Search for the cell housing the specified text and yield its (X, Y) center coordinate. 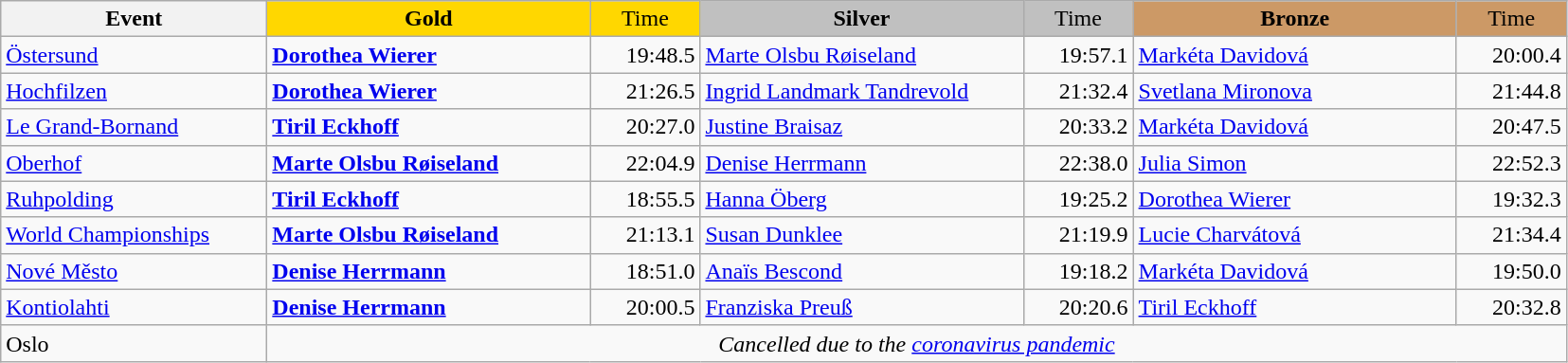
Event (135, 19)
21:32.4 (1078, 91)
Hochfilzen (135, 91)
Susan Dunklee (862, 235)
22:52.3 (1511, 163)
Nové Město (135, 271)
Le Grand-Bornand (135, 127)
Lucie Charvátová (1294, 235)
20:47.5 (1511, 127)
19:48.5 (645, 55)
19:32.3 (1511, 199)
20:20.6 (1078, 307)
21:34.4 (1511, 235)
18:55.5 (645, 199)
21:13.1 (645, 235)
20:00.4 (1511, 55)
Justine Braisaz (862, 127)
Östersund (135, 55)
22:04.9 (645, 163)
Anaïs Bescond (862, 271)
21:44.8 (1511, 91)
20:32.8 (1511, 307)
21:26.5 (645, 91)
Ingrid Landmark Tandrevold (862, 91)
19:50.0 (1511, 271)
Svetlana Mironova (1294, 91)
Oberhof (135, 163)
19:57.1 (1078, 55)
21:19.9 (1078, 235)
Kontiolahti (135, 307)
Gold (428, 19)
20:00.5 (645, 307)
Oslo (135, 343)
Julia Simon (1294, 163)
Bronze (1294, 19)
20:27.0 (645, 127)
18:51.0 (645, 271)
Ruhpolding (135, 199)
22:38.0 (1078, 163)
Hanna Öberg (862, 199)
Silver (862, 19)
Franziska Preuß (862, 307)
Cancelled due to the coronavirus pandemic (917, 343)
World Championships (135, 235)
19:25.2 (1078, 199)
20:33.2 (1078, 127)
19:18.2 (1078, 271)
